From the cell containing the given text, extract its center point as [x, y] coordinate. 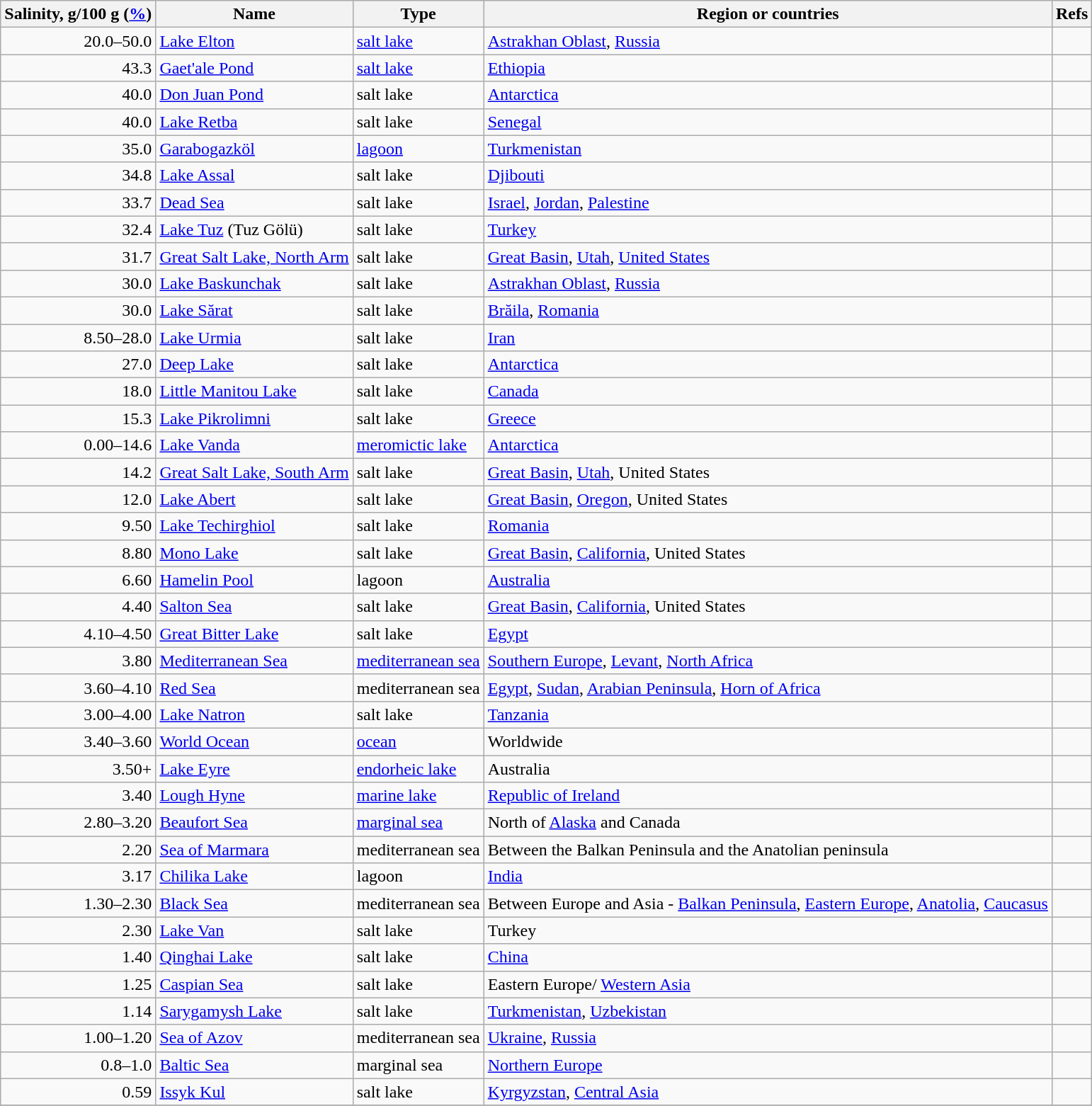
Red Sea [254, 688]
Garabogazköl [254, 149]
2.20 [78, 850]
34.8 [78, 176]
43.3 [78, 68]
Lake Elton [254, 41]
2.30 [78, 930]
Southern Europe, Levant, North Africa [768, 661]
9.50 [78, 526]
1.40 [78, 957]
Greece [768, 418]
Sea of Azov [254, 1038]
6.60 [78, 580]
Salton Sea [254, 607]
3.40 [78, 796]
14.2 [78, 472]
China [768, 957]
1.25 [78, 984]
Tanzania [768, 714]
Hamelin Pool [254, 580]
27.0 [78, 365]
Lake Vanda [254, 445]
2.80–3.20 [78, 823]
Djibouti [768, 176]
Don Juan Pond [254, 95]
Senegal [768, 122]
Beaufort Sea [254, 823]
Republic of Ireland [768, 796]
Refs [1071, 14]
3.60–4.10 [78, 688]
Issyk Kul [254, 1092]
Great Salt Lake, North Arm [254, 256]
Qinghai Lake [254, 957]
Mono Lake [254, 553]
Name [254, 14]
Black Sea [254, 903]
Dead Sea [254, 203]
Mediterranean Sea [254, 661]
Salinity, g/100 g (%) [78, 14]
8.50–28.0 [78, 338]
3.50+ [78, 768]
Lake Eyre [254, 768]
Kyrgyzstan, Central Asia [768, 1092]
Gaet'ale Pond [254, 68]
12.0 [78, 499]
Lake Techirghiol [254, 526]
Egypt [768, 634]
Lake Assal [254, 176]
Canada [768, 392]
Lake Natron [254, 714]
20.0–50.0 [78, 41]
North of Alaska and Canada [768, 823]
Great Basin, Oregon, United States [768, 499]
Eastern Europe/ Western Asia [768, 984]
Deep Lake [254, 365]
Sea of Marmara [254, 850]
Little Manitou Lake [254, 392]
Lough Hyne [254, 796]
33.7 [78, 203]
Lake Pikrolimni [254, 418]
18.0 [78, 392]
4.40 [78, 607]
8.80 [78, 553]
Ethiopia [768, 68]
Lake Retba [254, 122]
marine lake [418, 796]
Lake Sărat [254, 310]
0.8–1.0 [78, 1065]
Lake Urmia [254, 338]
3.40–3.60 [78, 741]
Lake Tuz (Tuz Gölü) [254, 229]
Brăila, Romania [768, 310]
Northern Europe [768, 1065]
Romania [768, 526]
Worldwide [768, 741]
1.30–2.30 [78, 903]
3.17 [78, 877]
Great Bitter Lake [254, 634]
Type [418, 14]
Lake Van [254, 930]
India [768, 877]
Turkmenistan [768, 149]
32.4 [78, 229]
World Ocean [254, 741]
Baltic Sea [254, 1065]
endorheic lake [418, 768]
1.14 [78, 1011]
Caspian Sea [254, 984]
1.00–1.20 [78, 1038]
Egypt, Sudan, Arabian Peninsula, Horn of Africa [768, 688]
Between Europe and Asia - Balkan Peninsula, Eastern Europe, Anatolia, Caucasus [768, 903]
3.00–4.00 [78, 714]
Sarygamysh Lake [254, 1011]
35.0 [78, 149]
meromictic lake [418, 445]
15.3 [78, 418]
Lake Baskunchak [254, 283]
Israel, Jordan, Palestine [768, 203]
0.59 [78, 1092]
Great Salt Lake, South Arm [254, 472]
4.10–4.50 [78, 634]
Lake Abert [254, 499]
Ukraine, Russia [768, 1038]
Chilika Lake [254, 877]
Turkmenistan, Uzbekistan [768, 1011]
Iran [768, 338]
31.7 [78, 256]
Region or countries [768, 14]
ocean [418, 741]
3.80 [78, 661]
Between the Balkan Peninsula and the Anatolian peninsula [768, 850]
0.00–14.6 [78, 445]
